Pinpoint the cell where the given text exists, returning its [X, Y] midpoint coordinate. 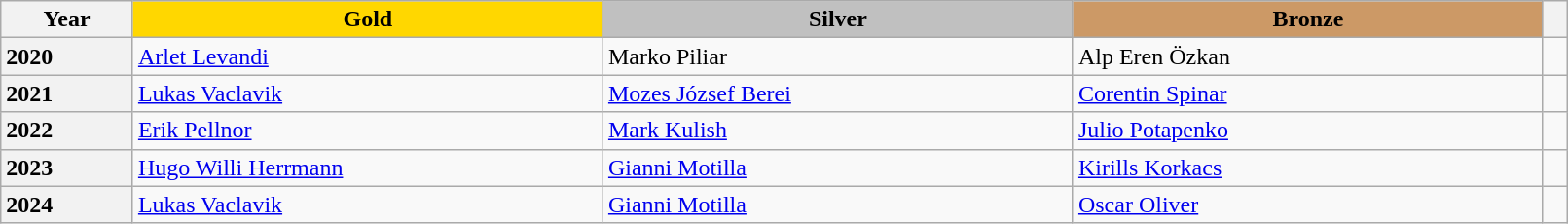
2020 [67, 56]
Mozes József Berei [837, 93]
Bronze [1308, 19]
Mark Kulish [837, 131]
Arlet Levandi [368, 56]
Silver [837, 19]
2023 [67, 168]
Oscar Oliver [1308, 205]
2021 [67, 93]
2024 [67, 205]
2022 [67, 131]
Year [67, 19]
Alp Eren Özkan [1308, 56]
Kirills Korkacs [1308, 168]
Julio Potapenko [1308, 131]
Marko Piliar [837, 56]
Erik Pellnor [368, 131]
Gold [368, 19]
Hugo Willi Herrmann [368, 168]
Corentin Spinar [1308, 93]
